Capture the cell that displays the provided text and extract its [X, Y] central coordinate. 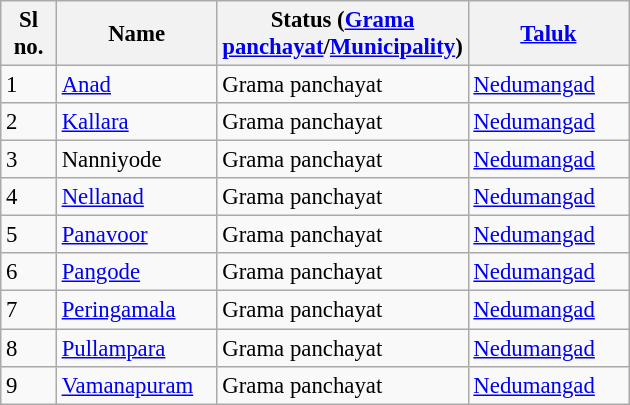
5 [29, 235]
Taluk [548, 34]
Pullampara [136, 348]
Panavoor [136, 235]
8 [29, 348]
Sl no. [29, 34]
Nellanad [136, 197]
1 [29, 85]
7 [29, 310]
Name [136, 34]
Pangode [136, 273]
9 [29, 385]
Status (Grama panchayat/Municipality) [342, 34]
Anad [136, 85]
Kallara [136, 122]
6 [29, 273]
Nanniyode [136, 160]
2 [29, 122]
Vamanapuram [136, 385]
4 [29, 197]
Peringamala [136, 310]
3 [29, 160]
